From the cell containing the given text, extract its center point as (X, Y) coordinate. 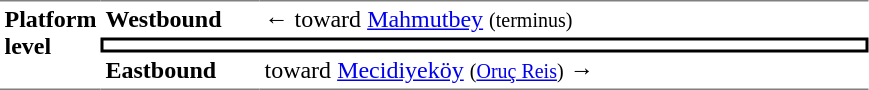
Eastbound (180, 71)
← toward Mahmutbey (terminus) (564, 19)
toward Mecidiyeköy (Oruç Reis) → (564, 71)
Platform level (50, 45)
Westbound (180, 19)
